Search for the cell housing the specified text and yield its [X, Y] center coordinate. 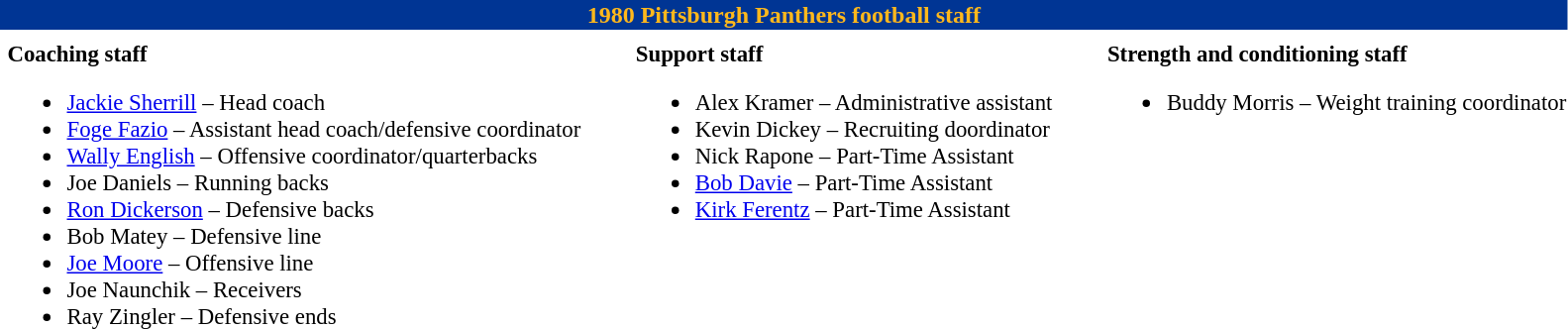
1980 Pittsburgh Panthers football staff [784, 15]
